From the cell containing the given text, extract its center point as [X, Y] coordinate. 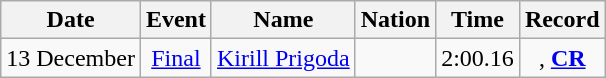
13 December [71, 58]
Nation [395, 20]
Final [176, 58]
Name [283, 20]
, CR [562, 58]
Event [176, 20]
2:00.16 [478, 58]
Date [71, 20]
Time [478, 20]
Record [562, 20]
Kirill Prigoda [283, 58]
